Scan for the cell matching the given text and deliver its [x, y] coordinate at center. 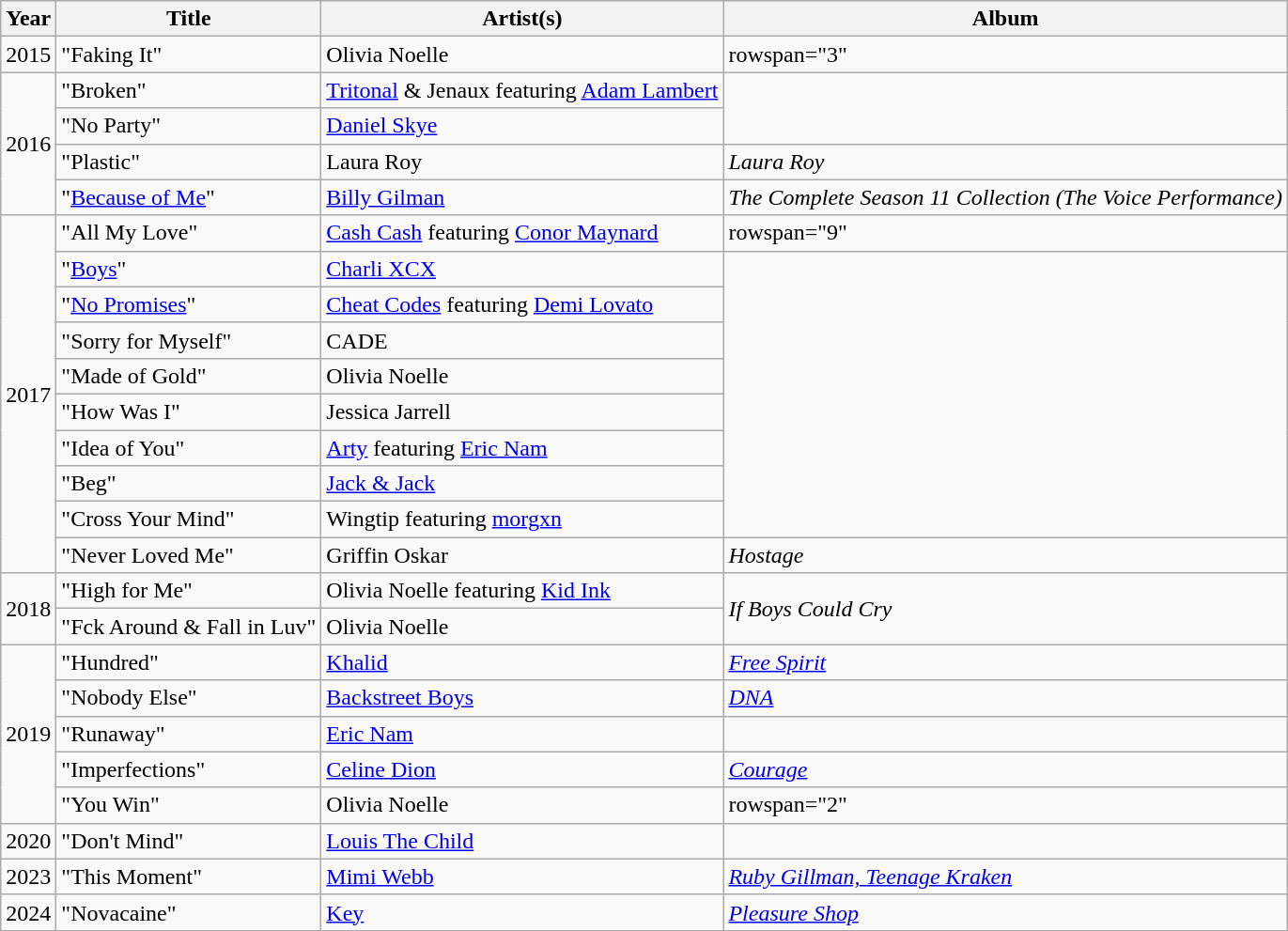
Title [189, 19]
2020 [28, 841]
Jack & Jack [522, 484]
2019 [28, 734]
"This Moment" [189, 877]
Griffin Oskar [522, 555]
Khalid [522, 662]
Cash Cash featuring Conor Maynard [522, 233]
"Nobody Else" [189, 698]
2015 [28, 54]
2018 [28, 609]
2017 [28, 395]
"Hundred" [189, 662]
2023 [28, 877]
"Beg" [189, 484]
"Plastic" [189, 162]
Billy Gilman [522, 197]
"No Promises" [189, 304]
rowspan="3" [1005, 54]
"Fck Around & Fall in Luv" [189, 627]
Courage [1005, 769]
Daniel Skye [522, 126]
Cheat Codes featuring Demi Lovato [522, 304]
"All My Love" [189, 233]
"Sorry for Myself" [189, 340]
"Made of Gold" [189, 376]
Arty featuring Eric Nam [522, 448]
Tritonal & Jenaux featuring Adam Lambert [522, 90]
Year [28, 19]
"You Win" [189, 805]
Eric Nam [522, 734]
Backstreet Boys [522, 698]
"Because of Me" [189, 197]
If Boys Could Cry [1005, 609]
"Broken" [189, 90]
Pleasure Shop [1005, 912]
"Cross Your Mind" [189, 520]
Mimi Webb [522, 877]
Celine Dion [522, 769]
"No Party" [189, 126]
"Don't Mind" [189, 841]
rowspan="2" [1005, 805]
"Imperfections" [189, 769]
Louis The Child [522, 841]
"Never Loved Me" [189, 555]
"How Was I" [189, 411]
Olivia Noelle featuring Kid Ink [522, 591]
"Runaway" [189, 734]
"Faking It" [189, 54]
The Complete Season 11 Collection (The Voice Performance) [1005, 197]
Key [522, 912]
Album [1005, 19]
Jessica Jarrell [522, 411]
Charli XCX [522, 269]
"Boys" [189, 269]
Ruby Gillman, Teenage Kraken [1005, 877]
2016 [28, 144]
Hostage [1005, 555]
Free Spirit [1005, 662]
DNA [1005, 698]
"Novacaine" [189, 912]
"Idea of You" [189, 448]
"High for Me" [189, 591]
CADE [522, 340]
rowspan="9" [1005, 233]
Wingtip featuring morgxn [522, 520]
2024 [28, 912]
Artist(s) [522, 19]
